From the cell containing the given text, extract its center point as (x, y) coordinate. 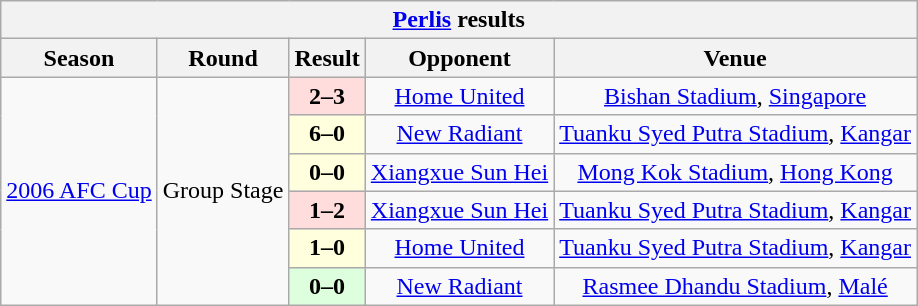
Rasmee Dhandu Stadium, Malé (736, 286)
2006 AFC Cup (79, 191)
2–3 (327, 96)
Opponent (459, 58)
Venue (736, 58)
Round (223, 58)
Perlis results (459, 20)
Result (327, 58)
Group Stage (223, 191)
Bishan Stadium, Singapore (736, 96)
1–2 (327, 210)
Mong Kok Stadium, Hong Kong (736, 172)
Season (79, 58)
6–0 (327, 134)
1–0 (327, 248)
